Provide the [x, y] coordinate of the cell's center where the given text is located.  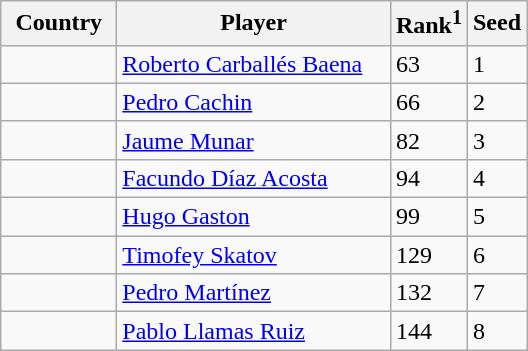
7 [496, 293]
Pablo Llamas Ruiz [254, 331]
144 [428, 331]
Jaume Munar [254, 140]
66 [428, 102]
94 [428, 178]
132 [428, 293]
Rank1 [428, 24]
Pedro Martínez [254, 293]
3 [496, 140]
Timofey Skatov [254, 255]
4 [496, 178]
Hugo Gaston [254, 217]
129 [428, 255]
6 [496, 255]
Roberto Carballés Baena [254, 64]
5 [496, 217]
2 [496, 102]
Pedro Cachin [254, 102]
Country [59, 24]
1 [496, 64]
63 [428, 64]
99 [428, 217]
Facundo Díaz Acosta [254, 178]
Player [254, 24]
Seed [496, 24]
82 [428, 140]
8 [496, 331]
